Return (x, y) of the center of cell containing provided text 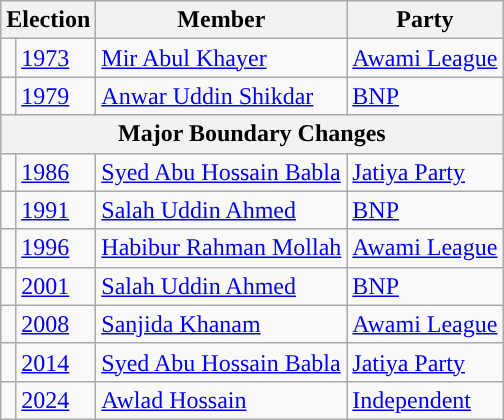
Independent (425, 400)
2024 (56, 400)
Sanjida Khanam (222, 324)
1996 (56, 248)
Member (222, 20)
Mir Abul Khayer (222, 58)
2001 (56, 286)
Election (48, 20)
1973 (56, 58)
Awlad Hossain (222, 400)
Major Boundary Changes (252, 134)
Habibur Rahman Mollah (222, 248)
2008 (56, 324)
Party (425, 20)
1986 (56, 172)
1979 (56, 96)
2014 (56, 362)
1991 (56, 210)
Anwar Uddin Shikdar (222, 96)
